Scan for the cell matching the given text and deliver its [X, Y] coordinate at center. 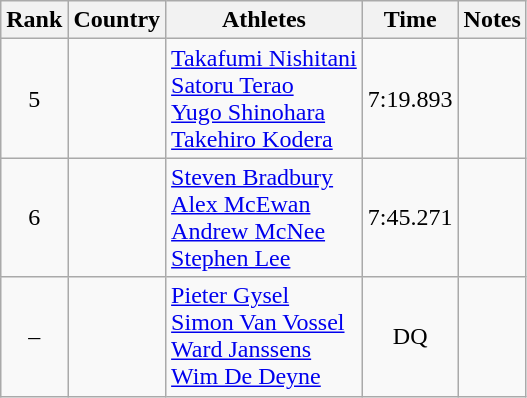
DQ [410, 336]
Notes [492, 20]
Athletes [264, 20]
Steven Bradbury Alex McEwan Andrew McNee Stephen Lee [264, 218]
Takafumi Nishitani Satoru Terao Yugo Shinohara Takehiro Kodera [264, 98]
5 [34, 98]
Time [410, 20]
– [34, 336]
Pieter Gysel Simon Van Vossel Ward Janssens Wim De Deyne [264, 336]
6 [34, 218]
7:19.893 [410, 98]
Country [117, 20]
Rank [34, 20]
7:45.271 [410, 218]
